Locate the cell with the specified text and output its [x, y] center coordinate. 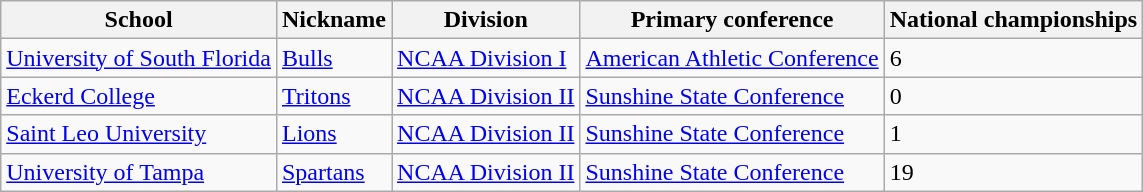
American Athletic Conference [732, 58]
6 [1013, 58]
NCAA Division I [486, 58]
Primary conference [732, 20]
National championships [1013, 20]
Tritons [334, 96]
Bulls [334, 58]
Nickname [334, 20]
University of South Florida [139, 58]
Eckerd College [139, 96]
School [139, 20]
Division [486, 20]
19 [1013, 172]
Saint Leo University [139, 134]
1 [1013, 134]
Spartans [334, 172]
Lions [334, 134]
0 [1013, 96]
University of Tampa [139, 172]
